Provide the [x, y] coordinate of the cell's center where the given text is located.  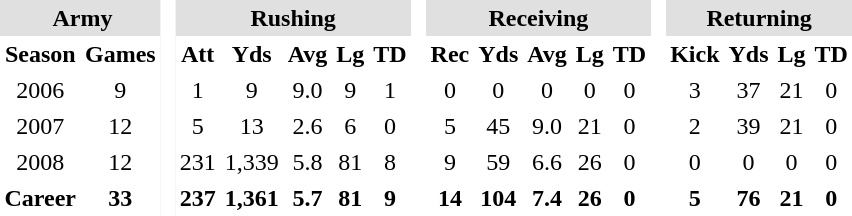
Army [80, 18]
Att [198, 54]
2.6 [308, 126]
59 [498, 162]
1,339 [252, 162]
13 [252, 126]
Receiving [538, 18]
Rushing [293, 18]
6 [350, 126]
231 [198, 162]
Kick [695, 54]
7.4 [548, 198]
76 [748, 198]
237 [198, 198]
Games [121, 54]
Career [40, 198]
104 [498, 198]
14 [450, 198]
Season [40, 54]
45 [498, 126]
2 [695, 126]
3 [695, 90]
33 [121, 198]
5.7 [308, 198]
2006 [40, 90]
5.8 [308, 162]
1,361 [252, 198]
37 [748, 90]
8 [390, 162]
6.6 [548, 162]
39 [748, 126]
2007 [40, 126]
Rec [450, 54]
2008 [40, 162]
